Pinpoint the cell where the given text exists, returning its [x, y] midpoint coordinate. 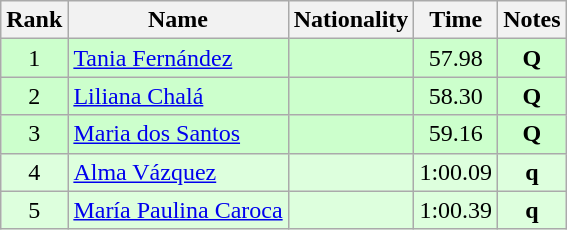
Maria dos Santos [178, 134]
Alma Vázquez [178, 172]
Notes [532, 20]
4 [34, 172]
59.16 [456, 134]
3 [34, 134]
1 [34, 58]
1:00.39 [456, 210]
Name [178, 20]
2 [34, 96]
5 [34, 210]
57.98 [456, 58]
Rank [34, 20]
Liliana Chalá [178, 96]
Time [456, 20]
58.30 [456, 96]
Nationality [351, 20]
1:00.09 [456, 172]
María Paulina Caroca [178, 210]
Tania Fernández [178, 58]
